Identify which cell holds the provided text, then report its [x, y] central coordinate. 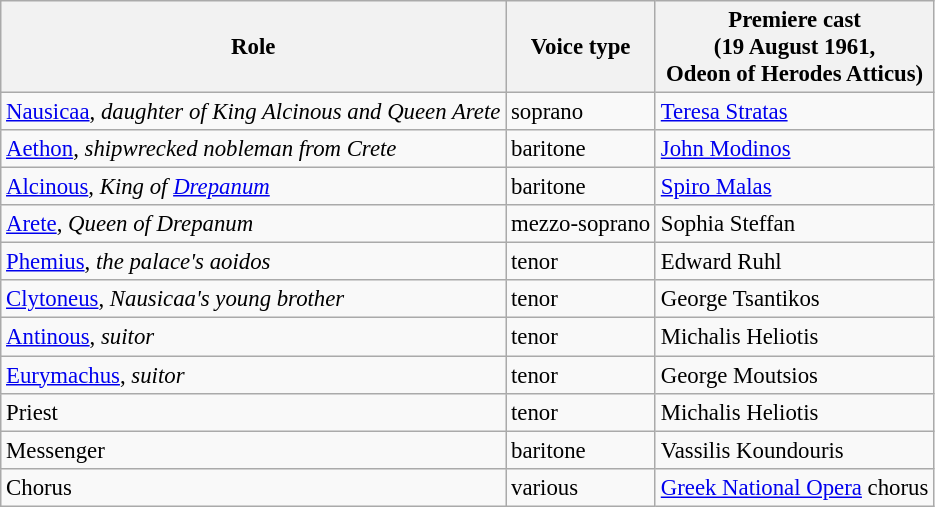
Sophia Steffan [794, 224]
Spiro Malas [794, 187]
Aethon, shipwrecked nobleman from Crete [254, 149]
Phemius, the palace's aoidos [254, 262]
Role [254, 47]
soprano [581, 112]
Nausicaa, daughter of King Alcinous and Queen Arete [254, 112]
Antinous, suitor [254, 337]
various [581, 487]
George Tsantikos [794, 299]
George Moutsios [794, 375]
mezzo-soprano [581, 224]
Messenger [254, 450]
Clytoneus, Nausicaa's young brother [254, 299]
Eurymachus, suitor [254, 375]
Edward Ruhl [794, 262]
John Modinos [794, 149]
Voice type [581, 47]
Premiere cast(19 August 1961,Odeon of Herodes Atticus) [794, 47]
Arete, Queen of Drepanum [254, 224]
Priest [254, 412]
Vassilis Koundouris [794, 450]
Chorus [254, 487]
Greek National Opera chorus [794, 487]
Teresa Stratas [794, 112]
Alcinous, King of Drepanum [254, 187]
